Pinpoint the cell where the given text exists, returning its [x, y] midpoint coordinate. 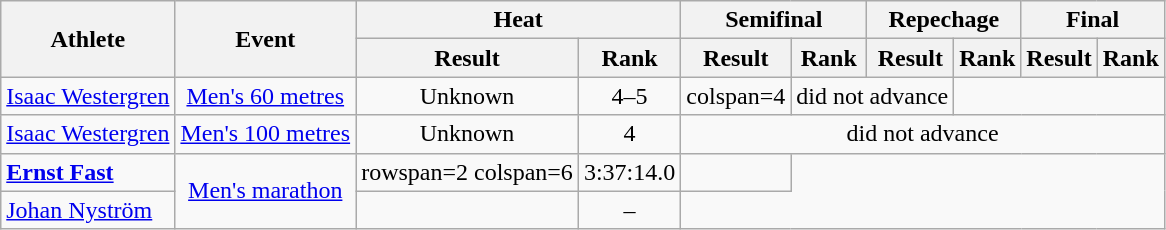
Men's 100 metres [266, 134]
Semifinal [774, 20]
4 [629, 134]
rowspan=2 colspan=6 [468, 172]
Final [1093, 20]
Ernst Fast [88, 172]
Men's marathon [266, 191]
4–5 [629, 96]
Men's 60 metres [266, 96]
Athlete [88, 39]
Repechage [944, 20]
Event [266, 39]
colspan=4 [736, 96]
Johan Nyström [88, 210]
Heat [518, 20]
3:37:14.0 [629, 172]
– [629, 210]
